Determine the [X, Y] coordinate at the center of the cell enclosing the given text.  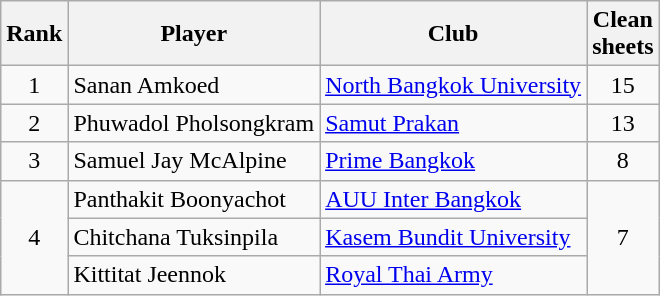
Chitchana Tuksinpila [194, 237]
Kittitat Jeennok [194, 275]
4 [34, 237]
1 [34, 85]
13 [623, 123]
North Bangkok University [454, 85]
Prime Bangkok [454, 161]
Rank [34, 34]
Player [194, 34]
Phuwadol Pholsongkram [194, 123]
Sanan Amkoed [194, 85]
8 [623, 161]
Kasem Bundit University [454, 237]
Samuel Jay McAlpine [194, 161]
Royal Thai Army [454, 275]
2 [34, 123]
AUU Inter Bangkok [454, 199]
Samut Prakan [454, 123]
Cleansheets [623, 34]
Club [454, 34]
15 [623, 85]
7 [623, 237]
3 [34, 161]
Panthakit Boonyachot [194, 199]
